Capture the cell that displays the provided text and extract its (x, y) central coordinate. 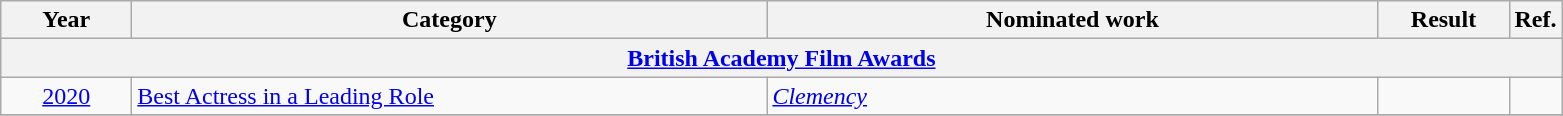
Year (66, 20)
Clemency (1072, 96)
Result (1444, 20)
Ref. (1536, 20)
Nominated work (1072, 20)
Best Actress in a Leading Role (450, 96)
2020 (66, 96)
Category (450, 20)
British Academy Film Awards (782, 58)
